Extract the [x, y] coordinate from the center of the cell holding the provided text.  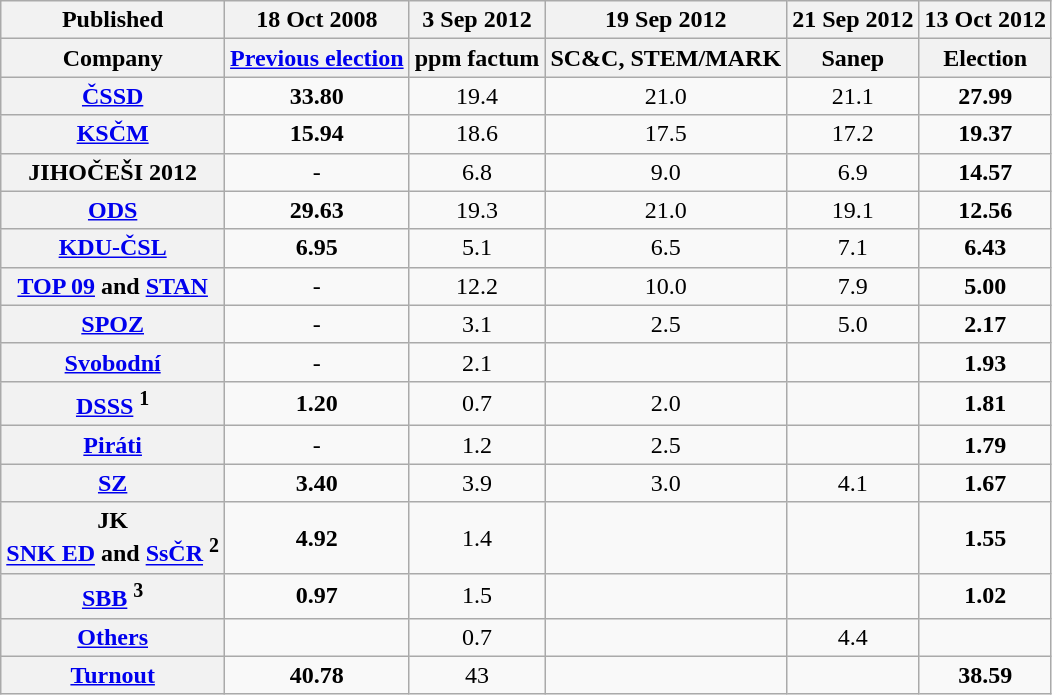
1.67 [985, 483]
18 Oct 2008 [318, 20]
6.5 [666, 248]
TOP 09 and STAN [113, 286]
Company [113, 58]
1.55 [985, 538]
19 Sep 2012 [666, 20]
JKSNK ED and SsČR 2 [113, 538]
Previous election [318, 58]
1.4 [477, 538]
SC&C, STEM/MARK [666, 58]
Others [113, 637]
SPOZ [113, 324]
ODS [113, 210]
1.81 [985, 404]
JIHOČEŠI 2012 [113, 172]
19.1 [853, 210]
21 Sep 2012 [853, 20]
4.92 [318, 538]
3.1 [477, 324]
1.2 [477, 445]
6.95 [318, 248]
Sanep [853, 58]
4.1 [853, 483]
5.0 [853, 324]
2.17 [985, 324]
3.9 [477, 483]
KDU-ČSL [113, 248]
17.2 [853, 134]
17.5 [666, 134]
1.02 [985, 596]
Published [113, 20]
ppm factum [477, 58]
4.4 [853, 637]
KSČM [113, 134]
6.9 [853, 172]
SZ [113, 483]
38.59 [985, 675]
2.1 [477, 362]
7.1 [853, 248]
18.6 [477, 134]
1.79 [985, 445]
12.56 [985, 210]
3.0 [666, 483]
19.4 [477, 96]
29.63 [318, 210]
1.20 [318, 404]
7.9 [853, 286]
Piráti [113, 445]
5.00 [985, 286]
14.57 [985, 172]
1.5 [477, 596]
6.8 [477, 172]
3 Sep 2012 [477, 20]
3.40 [318, 483]
9.0 [666, 172]
2.0 [666, 404]
15.94 [318, 134]
6.43 [985, 248]
Turnout [113, 675]
1.93 [985, 362]
13 Oct 2012 [985, 20]
ČSSD [113, 96]
19.3 [477, 210]
43 [477, 675]
10.0 [666, 286]
SBB 3 [113, 596]
Election [985, 58]
5.1 [477, 248]
DSSS 1 [113, 404]
33.80 [318, 96]
19.37 [985, 134]
0.97 [318, 596]
40.78 [318, 675]
Svobodní [113, 362]
21.1 [853, 96]
27.99 [985, 96]
12.2 [477, 286]
